Detect which cell encompasses the target text, then output its (X, Y) center coordinate. 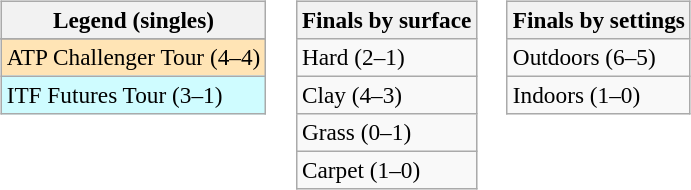
Hard (2–1) (387, 57)
Indoors (1–0) (598, 95)
Legend (singles) (133, 20)
Outdoors (6–5) (598, 57)
Carpet (1–0) (387, 171)
ATP Challenger Tour (4–4) (133, 57)
Clay (4–3) (387, 95)
Grass (0–1) (387, 133)
Finals by settings (598, 20)
ITF Futures Tour (3–1) (133, 95)
Finals by surface (387, 20)
